Search for the cell housing the specified text and yield its (X, Y) center coordinate. 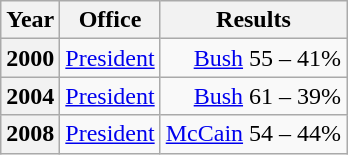
2004 (30, 96)
Bush 61 – 39% (253, 96)
McCain 54 – 44% (253, 134)
Results (253, 20)
2008 (30, 134)
Year (30, 20)
2000 (30, 58)
Bush 55 – 41% (253, 58)
Office (110, 20)
